Identify which cell holds the provided text, then report its [x, y] central coordinate. 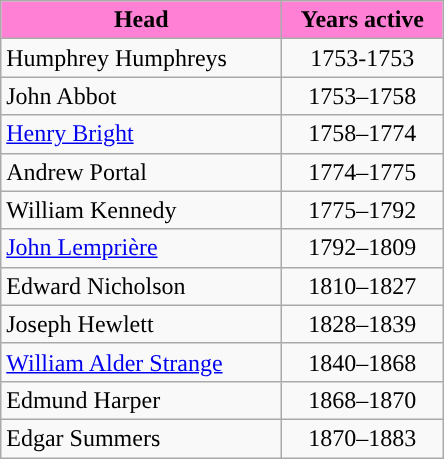
Edgar Summers [142, 438]
Joseph Hewlett [142, 324]
Years active [362, 20]
1753–1758 [362, 96]
Humphrey Humphreys [142, 58]
John Abbot [142, 96]
1870–1883 [362, 438]
Head [142, 20]
1868–1870 [362, 400]
Edward Nicholson [142, 286]
1828–1839 [362, 324]
Edmund Harper [142, 400]
1758–1774 [362, 134]
1775–1792 [362, 210]
1774–1775 [362, 172]
Andrew Portal [142, 172]
Henry Bright [142, 134]
William Kennedy [142, 210]
John Lemprière [142, 248]
1753-1753 [362, 58]
William Alder Strange [142, 362]
1792–1809 [362, 248]
1840–1868 [362, 362]
1810–1827 [362, 286]
